Scan for the cell matching the given text and deliver its [x, y] coordinate at center. 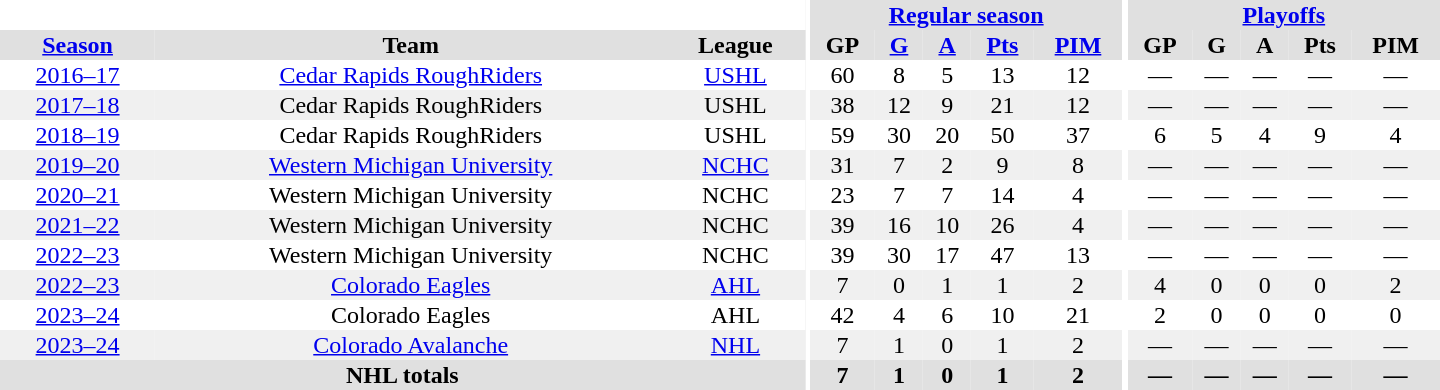
2021–22 [78, 225]
League [736, 45]
38 [842, 105]
2018–19 [78, 135]
17 [947, 255]
Season [78, 45]
2016–17 [78, 75]
26 [1002, 225]
Colorado Avalanche [410, 345]
NHL [736, 345]
2019–20 [78, 165]
50 [1002, 135]
37 [1078, 135]
2017–18 [78, 105]
NHL totals [402, 375]
Team [410, 45]
14 [1002, 195]
16 [899, 225]
31 [842, 165]
Playoffs [1284, 15]
42 [842, 315]
59 [842, 135]
Regular season [966, 15]
2020–21 [78, 195]
23 [842, 195]
47 [1002, 255]
60 [842, 75]
20 [947, 135]
